Find where the given text appears and provide that cell's center as [x, y] coordinate. 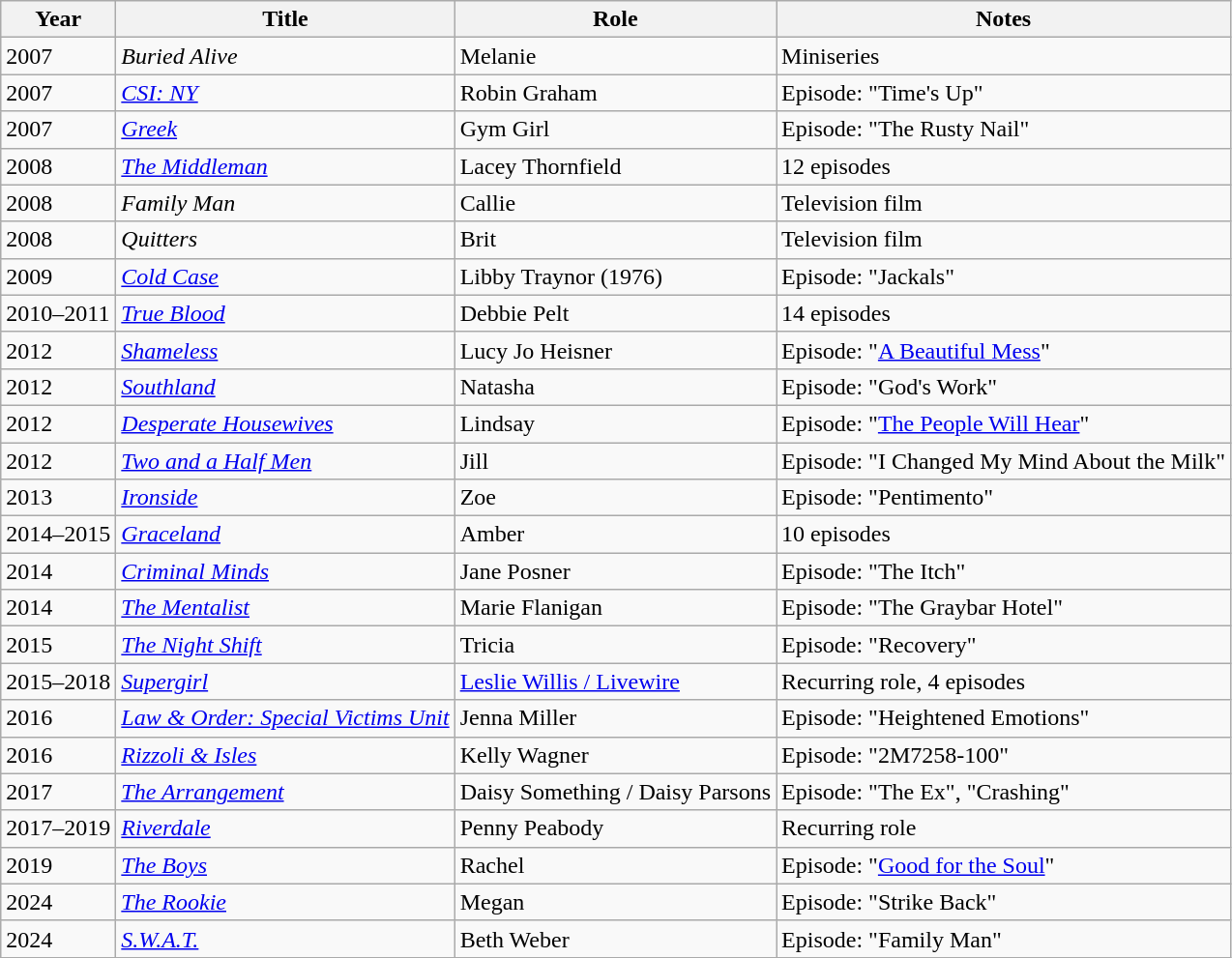
Riverdale [285, 828]
The Middleman [285, 166]
Daisy Something / Daisy Parsons [615, 792]
Criminal Minds [285, 571]
Episode: "Recovery" [1004, 645]
Episode: "The Rusty Nail" [1004, 130]
Amber [615, 535]
Melanie [615, 56]
Episode: "Time's Up" [1004, 93]
Marie Flanigan [615, 608]
Role [615, 19]
Recurring role [1004, 828]
Recurring role, 4 episodes [1004, 682]
Episode: "I Changed My Mind About the Milk" [1004, 461]
Episode: "Good for the Soul" [1004, 865]
Episode: "God's Work" [1004, 387]
Libby Traynor (1976) [615, 276]
Desperate Housewives [285, 423]
Episode: "The Itch" [1004, 571]
Megan [615, 902]
The Rookie [285, 902]
Robin Graham [615, 93]
Two and a Half Men [285, 461]
2017–2019 [58, 828]
Callie [615, 203]
Law & Order: Special Victims Unit [285, 718]
The Arrangement [285, 792]
2014–2015 [58, 535]
Jane Posner [615, 571]
Beth Weber [615, 939]
Episode: "Strike Back" [1004, 902]
True Blood [285, 313]
2015–2018 [58, 682]
2017 [58, 792]
Lucy Jo Heisner [615, 350]
The Mentalist [285, 608]
Buried Alive [285, 56]
Ironside [285, 498]
Rachel [615, 865]
Miniseries [1004, 56]
Quitters [285, 240]
2019 [58, 865]
Supergirl [285, 682]
Rizzoli & Isles [285, 755]
Episode: "2M7258-100" [1004, 755]
Shameless [285, 350]
Jenna Miller [615, 718]
Episode: "Heightened Emotions" [1004, 718]
S.W.A.T. [285, 939]
Episode: "The People Will Hear" [1004, 423]
Episode: "Jackals" [1004, 276]
Title [285, 19]
Brit [615, 240]
Notes [1004, 19]
Jill [615, 461]
Debbie Pelt [615, 313]
Episode: "A Beautiful Mess" [1004, 350]
Gym Girl [615, 130]
CSI: NY [285, 93]
14 episodes [1004, 313]
Episode: "The Graybar Hotel" [1004, 608]
Cold Case [285, 276]
12 episodes [1004, 166]
Episode: "The Ex", "Crashing" [1004, 792]
2013 [58, 498]
Lindsay [615, 423]
Tricia [615, 645]
10 episodes [1004, 535]
Penny Peabody [615, 828]
The Night Shift [285, 645]
Year [58, 19]
Episode: "Family Man" [1004, 939]
Natasha [615, 387]
Kelly Wagner [615, 755]
Greek [285, 130]
The Boys [285, 865]
Southland [285, 387]
Lacey Thornfield [615, 166]
2009 [58, 276]
Leslie Willis / Livewire [615, 682]
Graceland [285, 535]
2010–2011 [58, 313]
Episode: "Pentimento" [1004, 498]
2015 [58, 645]
Zoe [615, 498]
Family Man [285, 203]
